Return the [X, Y] coordinate for the center point of the cell that contains the specified text.  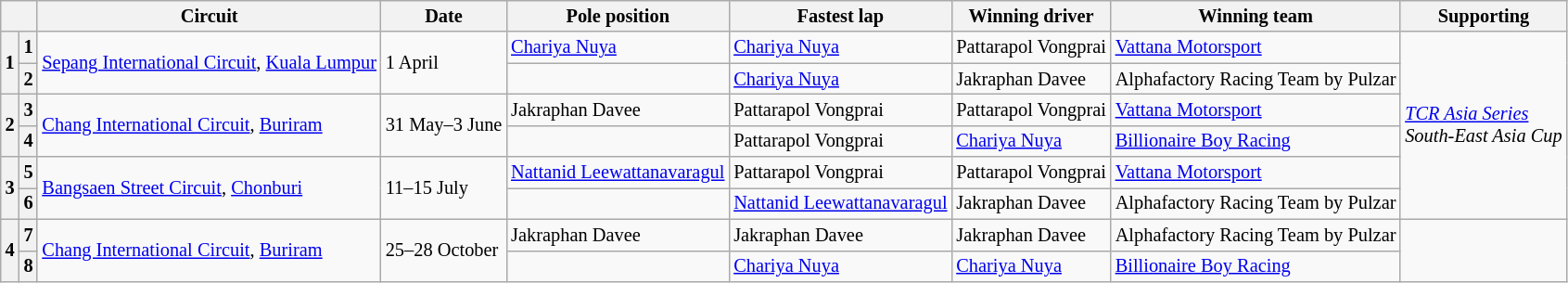
31 May–3 June [443, 124]
TCR Asia SeriesSouth-East Asia Cup [1484, 125]
Supporting [1484, 16]
Winning driver [1031, 16]
Pole position [618, 16]
6 [29, 203]
Winning team [1256, 16]
11–15 July [443, 187]
8 [29, 266]
Circuit [209, 16]
5 [29, 173]
Bangsaen Street Circuit, Chonburi [209, 187]
25–28 October [443, 251]
7 [29, 235]
Date [443, 16]
1 April [443, 63]
Sepang International Circuit, Kuala Lumpur [209, 63]
Fastest lap [840, 16]
